For the text-containing cell, return its midpoint in [x, y] coordinate format. 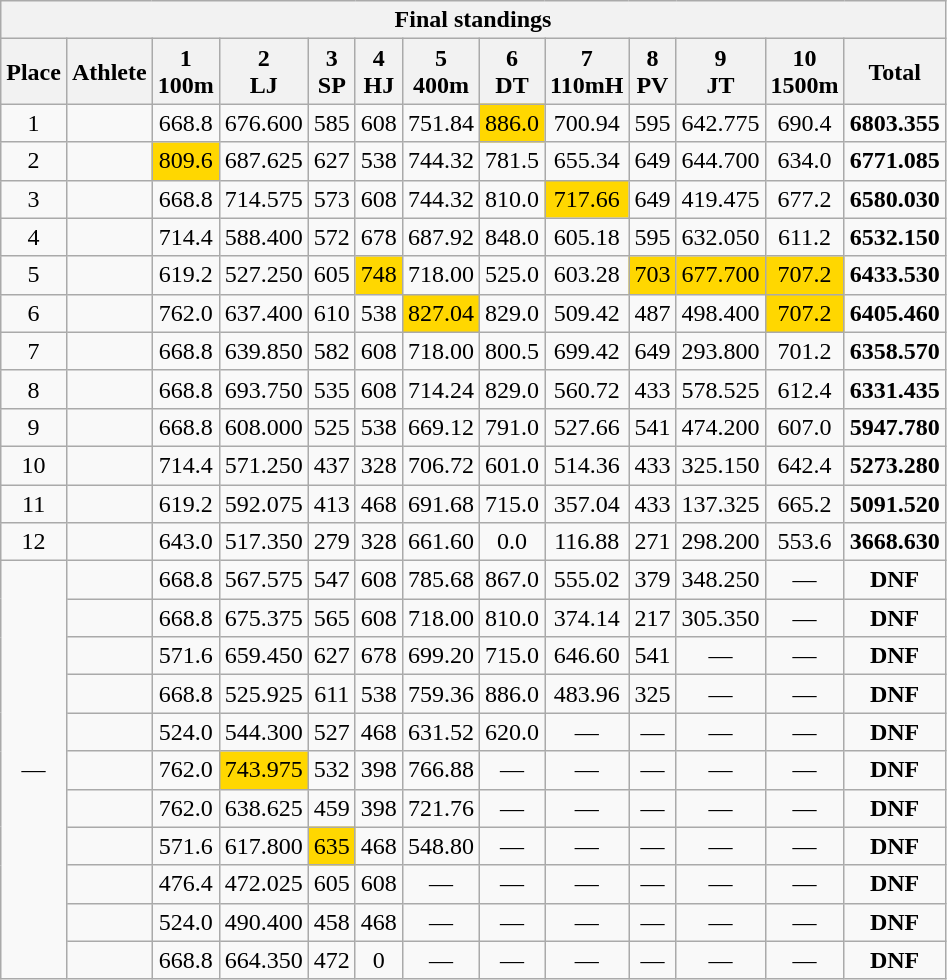
571.250 [264, 465]
748 [378, 275]
1100m [186, 72]
5947.780 [894, 427]
525.925 [264, 694]
687.625 [264, 161]
483.96 [587, 694]
605.18 [587, 237]
527 [332, 732]
664.350 [264, 960]
4HJ [378, 72]
578.525 [720, 389]
665.2 [804, 503]
Athlete [109, 72]
612.4 [804, 389]
582 [332, 351]
10 [34, 465]
532 [332, 770]
101500m [804, 72]
525.0 [512, 275]
573 [332, 199]
791.0 [512, 427]
693.750 [264, 389]
642.775 [720, 123]
374.14 [587, 618]
517.350 [264, 542]
655.34 [587, 161]
298.200 [720, 542]
592.075 [264, 503]
644.700 [720, 161]
800.5 [512, 351]
827.04 [440, 313]
5 [34, 275]
706.72 [440, 465]
3668.630 [894, 542]
781.5 [512, 161]
611 [332, 694]
661.60 [440, 542]
766.88 [440, 770]
Place [34, 72]
691.68 [440, 503]
548.80 [440, 846]
642.4 [804, 465]
646.60 [587, 656]
677.700 [720, 275]
567.575 [264, 580]
379 [652, 580]
12 [34, 542]
6580.030 [894, 199]
525 [332, 427]
588.400 [264, 237]
527.250 [264, 275]
305.350 [720, 618]
6 [34, 313]
11 [34, 503]
867.0 [512, 580]
547 [332, 580]
634.0 [804, 161]
348.250 [720, 580]
617.800 [264, 846]
643.0 [186, 542]
632.050 [720, 237]
535 [332, 389]
620.0 [512, 732]
607.0 [804, 427]
Final standings [473, 20]
759.36 [440, 694]
487 [652, 313]
638.625 [264, 808]
565 [332, 618]
293.800 [720, 351]
116.88 [587, 542]
560.72 [587, 389]
419.475 [720, 199]
8PV [652, 72]
459 [332, 808]
611.2 [804, 237]
Total [894, 72]
675.375 [264, 618]
527.66 [587, 427]
7110mH [587, 72]
553.6 [804, 542]
699.42 [587, 351]
631.52 [440, 732]
6358.570 [894, 351]
1 [34, 123]
8 [34, 389]
714.24 [440, 389]
743.975 [264, 770]
7 [34, 351]
701.2 [804, 351]
279 [332, 542]
6803.355 [894, 123]
514.36 [587, 465]
6405.460 [894, 313]
6DT [512, 72]
637.400 [264, 313]
2 [34, 161]
809.6 [186, 161]
544.300 [264, 732]
703 [652, 275]
472.025 [264, 884]
0 [378, 960]
2LJ [264, 72]
6331.435 [894, 389]
325.150 [720, 465]
3SP [332, 72]
413 [332, 503]
357.04 [587, 503]
4 [34, 237]
687.92 [440, 237]
490.400 [264, 922]
5091.520 [894, 503]
325 [652, 694]
608.000 [264, 427]
700.94 [587, 123]
751.84 [440, 123]
555.02 [587, 580]
659.450 [264, 656]
5273.280 [894, 465]
714.575 [264, 199]
6433.530 [894, 275]
848.0 [512, 237]
5400m [440, 72]
639.850 [264, 351]
785.68 [440, 580]
585 [332, 123]
635 [332, 846]
137.325 [720, 503]
472 [332, 960]
721.76 [440, 808]
509.42 [587, 313]
6771.085 [894, 161]
717.66 [587, 199]
3 [34, 199]
474.200 [720, 427]
271 [652, 542]
217 [652, 618]
690.4 [804, 123]
437 [332, 465]
0.0 [512, 542]
9JT [720, 72]
699.20 [440, 656]
603.28 [587, 275]
9 [34, 427]
476.4 [186, 884]
669.12 [440, 427]
572 [332, 237]
458 [332, 922]
601.0 [512, 465]
498.400 [720, 313]
676.600 [264, 123]
677.2 [804, 199]
6532.150 [894, 237]
610 [332, 313]
